Determine the [X, Y] coordinate at the center of the cell enclosing the given text.  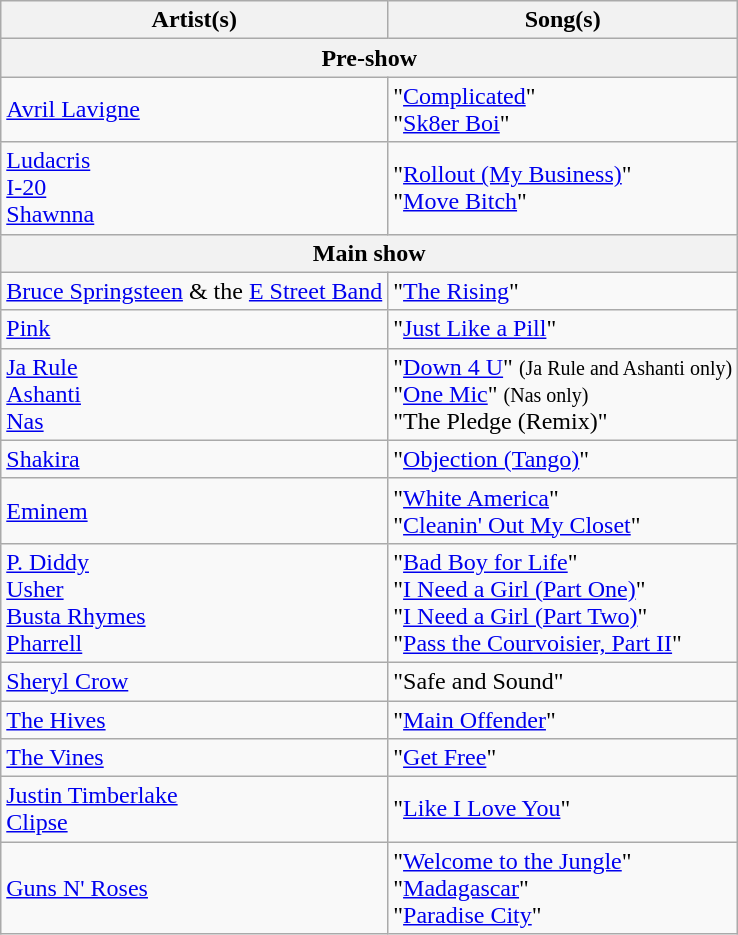
Ja Rule Ashanti Nas [194, 394]
Shakira [194, 459]
"Like I Love You" [563, 810]
"The Rising" [563, 291]
"Welcome to the Jungle" "Madagascar" "Paradise City" [563, 888]
"Bad Boy for Life" "I Need a Girl (Part One)" "I Need a Girl (Part Two)" "Pass the Courvoisier, Part II" [563, 602]
Justin Timberlake Clipse [194, 810]
The Hives [194, 719]
Artist(s) [194, 20]
Guns N' Roses [194, 888]
"Complicated" "Sk8er Boi" [563, 110]
Pink [194, 329]
Eminem [194, 510]
Ludacris I-20 Shawnna [194, 188]
Main show [370, 253]
"Safe and Sound" [563, 681]
"Get Free" [563, 758]
Sheryl Crow [194, 681]
Bruce Springsteen & the E Street Band [194, 291]
"Down 4 U" (Ja Rule and Ashanti only) "One Mic" (Nas only) "The Pledge (Remix)" [563, 394]
"Main Offender" [563, 719]
Avril Lavigne [194, 110]
P. Diddy Usher Busta Rhymes Pharrell [194, 602]
"Rollout (My Business)" "Move Bitch" [563, 188]
Pre-show [370, 58]
The Vines [194, 758]
"White America" "Cleanin' Out My Closet" [563, 510]
"Objection (Tango)" [563, 459]
Song(s) [563, 20]
"Just Like a Pill" [563, 329]
